Capture the cell that displays the provided text and extract its [x, y] central coordinate. 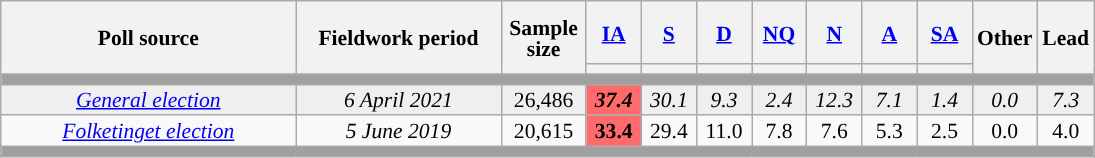
7.3 [1066, 100]
4.0 [1066, 132]
1.4 [944, 100]
Folketinget election [148, 132]
2.5 [944, 132]
37.4 [614, 100]
20,615 [544, 132]
NQ [780, 32]
11.0 [724, 132]
9.3 [724, 100]
Poll source [148, 38]
7.6 [834, 132]
Lead [1066, 38]
General election [148, 100]
Other [1004, 38]
5.3 [890, 132]
S [668, 32]
30.1 [668, 100]
N [834, 32]
29.4 [668, 132]
7.8 [780, 132]
IA [614, 32]
2.4 [780, 100]
A [890, 32]
12.3 [834, 100]
7.1 [890, 100]
Sample size [544, 38]
26,486 [544, 100]
6 April 2021 [398, 100]
Fieldwork period [398, 38]
D [724, 32]
33.4 [614, 132]
SA [944, 32]
5 June 2019 [398, 132]
